Locate the cell with the specified text and output its (x, y) center coordinate. 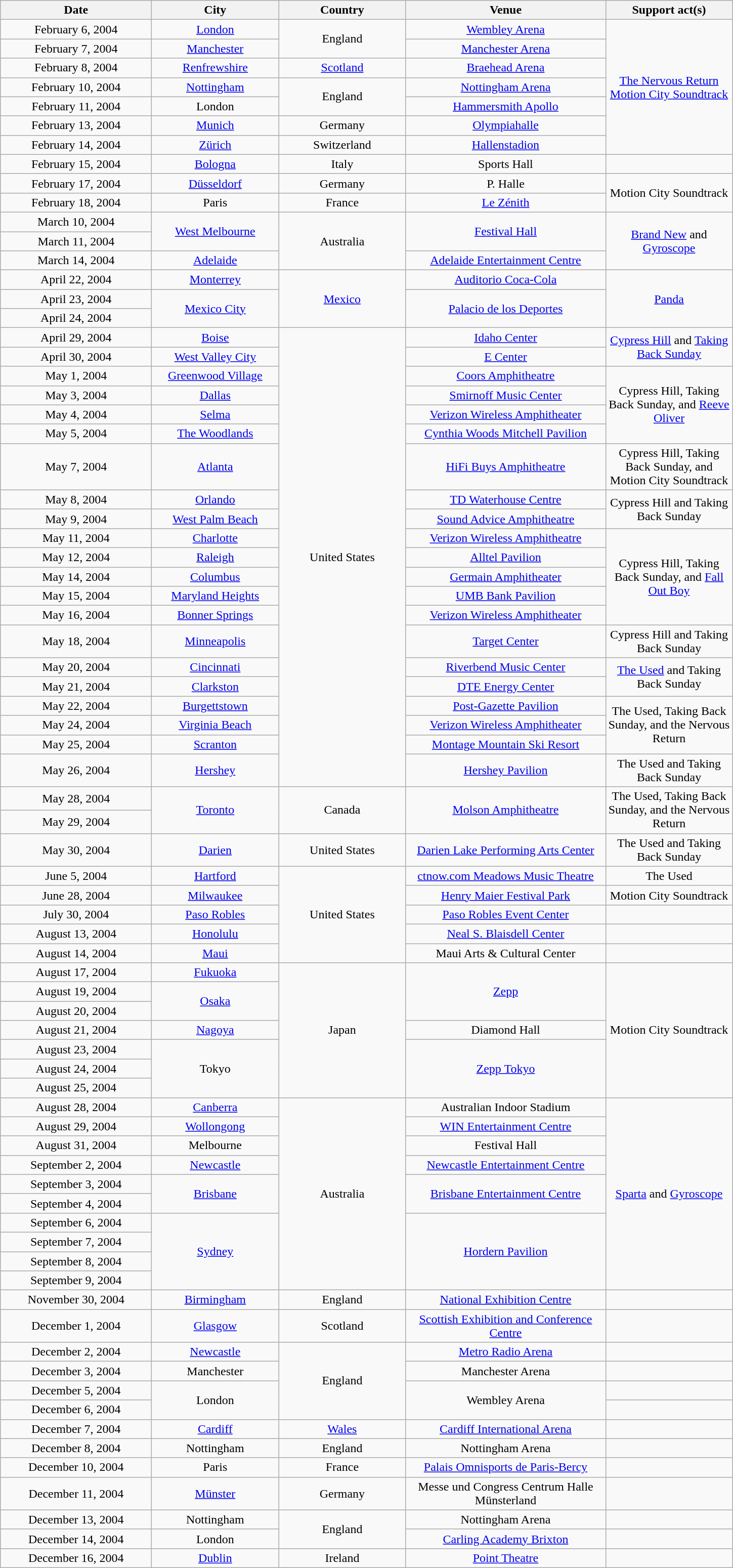
Melbourne (215, 1146)
May 28, 2004 (76, 798)
December 1, 2004 (76, 1326)
DTE Energy Center (506, 687)
Dallas (215, 395)
May 20, 2004 (76, 667)
December 13, 2004 (76, 1519)
Atlanta (215, 467)
May 4, 2004 (76, 414)
Raleigh (215, 557)
UMB Bank Pavilion (506, 596)
Cynthia Woods Mitchell Pavilion (506, 434)
Germain Amphitheater (506, 576)
Osaka (215, 1001)
December 11, 2004 (76, 1494)
August 19, 2004 (76, 992)
May 16, 2004 (76, 615)
Wales (342, 1429)
August 21, 2004 (76, 1030)
Cypress Hill, Taking Back Sunday, and Fall Out Boy (669, 576)
Cincinnati (215, 667)
December 10, 2004 (76, 1467)
March 10, 2004 (76, 222)
February 13, 2004 (76, 125)
Fukuoka (215, 972)
August 13, 2004 (76, 934)
Metro Radio Arena (506, 1352)
Selma (215, 414)
Canberra (215, 1107)
September 7, 2004 (76, 1242)
April 23, 2004 (76, 299)
Hershey (215, 770)
May 7, 2004 (76, 467)
Henry Maier Festival Park (506, 895)
Japan (342, 1030)
Clarkston (215, 687)
Country (342, 10)
Columbus (215, 576)
July 30, 2004 (76, 914)
April 22, 2004 (76, 280)
Darien Lake Performing Arts Center (506, 850)
Newcastle Entertainment Centre (506, 1165)
Target Center (506, 642)
February 18, 2004 (76, 202)
September 8, 2004 (76, 1261)
Milwaukee (215, 895)
August 24, 2004 (76, 1069)
Maryland Heights (215, 596)
National Exhibition Centre (506, 1300)
Sound Advice Amphitheatre (506, 519)
June 28, 2004 (76, 895)
Olympiahalle (506, 125)
March 11, 2004 (76, 241)
February 10, 2004 (76, 87)
Coors Amphitheatre (506, 376)
May 8, 2004 (76, 499)
February 11, 2004 (76, 106)
Maui Arts & Cultural Center (506, 953)
September 9, 2004 (76, 1281)
Birmingham (215, 1300)
Orlando (215, 499)
WIN Entertainment Centre (506, 1126)
May 12, 2004 (76, 557)
West Palm Beach (215, 519)
September 3, 2004 (76, 1184)
Date (76, 10)
Adelaide (215, 261)
April 30, 2004 (76, 357)
Düsseldorf (215, 183)
Charlotte (215, 538)
ctnow.com Meadows Music Theatre (506, 876)
Post-Gazette Pavilion (506, 706)
Hershey Pavilion (506, 770)
Boise (215, 337)
The Nervous ReturnMotion City Soundtrack (669, 87)
Australian Indoor Stadium (506, 1107)
May 25, 2004 (76, 744)
Palacio de los Deportes (506, 309)
August 31, 2004 (76, 1146)
Ireland (342, 1558)
May 18, 2004 (76, 642)
December 6, 2004 (76, 1410)
May 14, 2004 (76, 576)
Italy (342, 164)
Mexico City (215, 309)
February 14, 2004 (76, 145)
Cardiff (215, 1429)
Toronto (215, 810)
E Center (506, 357)
Zepp Tokyo (506, 1069)
Sparta and Gyroscope (669, 1194)
Paso Robles (215, 914)
February 7, 2004 (76, 49)
Switzerland (342, 145)
Messe und Congress Centrum Halle Münsterland (506, 1494)
Panda (669, 299)
August 20, 2004 (76, 1011)
April 29, 2004 (76, 337)
May 26, 2004 (76, 770)
Wollongong (215, 1126)
February 8, 2004 (76, 68)
Münster (215, 1494)
Cardiff International Arena (506, 1429)
Honolulu (215, 934)
Hammersmith Apollo (506, 106)
December 16, 2004 (76, 1558)
December 5, 2004 (76, 1390)
April 24, 2004 (76, 318)
August 25, 2004 (76, 1088)
Bologna (215, 164)
May 29, 2004 (76, 822)
March 14, 2004 (76, 261)
Diamond Hall (506, 1030)
Hallenstadion (506, 145)
Palais Omnisports de Paris-Bercy (506, 1467)
August 23, 2004 (76, 1049)
Brand New and Gyroscope (669, 241)
Darien (215, 850)
December 7, 2004 (76, 1429)
May 24, 2004 (76, 725)
Alltel Pavilion (506, 557)
September 4, 2004 (76, 1203)
Munich (215, 125)
Adelaide Entertainment Centre (506, 261)
November 30, 2004 (76, 1300)
Renfrewshire (215, 68)
December 3, 2004 (76, 1371)
February 6, 2004 (76, 29)
The Woodlands (215, 434)
Sydney (215, 1251)
May 21, 2004 (76, 687)
Braehead Arena (506, 68)
Burgettstown (215, 706)
August 28, 2004 (76, 1107)
Nagoya (215, 1030)
Cypress Hill, Taking Back Sunday, and Motion City Soundtrack (669, 467)
May 5, 2004 (76, 434)
August 29, 2004 (76, 1126)
City (215, 10)
Montage Mountain Ski Resort (506, 744)
February 17, 2004 (76, 183)
May 9, 2004 (76, 519)
August 14, 2004 (76, 953)
West Valley City (215, 357)
Support act(s) (669, 10)
Monterrey (215, 280)
Maui (215, 953)
May 1, 2004 (76, 376)
Verizon Wireless Amphitheatre (506, 538)
Venue (506, 10)
Mexico (342, 299)
TD Waterhouse Centre (506, 499)
West Melbourne (215, 231)
May 15, 2004 (76, 596)
Neal S. Blaisdell Center (506, 934)
September 6, 2004 (76, 1222)
Brisbane Entertainment Centre (506, 1194)
Sports Hall (506, 164)
Point Theatre (506, 1558)
Zürich (215, 145)
Smirnoff Music Center (506, 395)
Glasgow (215, 1326)
Paso Robles Event Center (506, 914)
December 2, 2004 (76, 1352)
September 2, 2004 (76, 1165)
Hordern Pavilion (506, 1251)
Idaho Center (506, 337)
Auditorio Coca-Cola (506, 280)
Hartford (215, 876)
Le Zénith (506, 202)
December 8, 2004 (76, 1448)
Minneapolis (215, 642)
Canada (342, 810)
Bonner Springs (215, 615)
Greenwood Village (215, 376)
December 14, 2004 (76, 1539)
May 3, 2004 (76, 395)
Tokyo (215, 1069)
Zepp (506, 992)
May 22, 2004 (76, 706)
HiFi Buys Amphitheatre (506, 467)
May 11, 2004 (76, 538)
June 5, 2004 (76, 876)
February 15, 2004 (76, 164)
The Used (669, 876)
Scottish Exhibition and Conference Centre (506, 1326)
Virginia Beach (215, 725)
Scranton (215, 744)
Brisbane (215, 1194)
Dublin (215, 1558)
Cypress Hill, Taking Back Sunday, and Reeve Oliver (669, 405)
Molson Amphitheatre (506, 810)
Riverbend Music Center (506, 667)
May 30, 2004 (76, 850)
August 17, 2004 (76, 972)
P. Halle (506, 183)
Carling Academy Brixton (506, 1539)
